Scan for the cell matching the given text and deliver its [X, Y] coordinate at center. 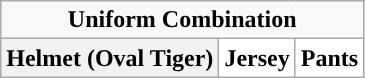
Uniform Combination [182, 20]
Jersey [257, 58]
Pants [329, 58]
Helmet (Oval Tiger) [110, 58]
